From the cell containing the given text, extract its center point as [x, y] coordinate. 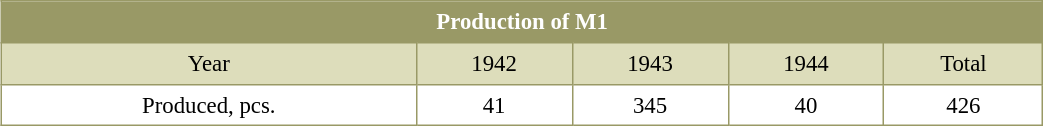
40 [806, 105]
1943 [650, 63]
426 [964, 105]
41 [494, 105]
Total [964, 63]
1944 [806, 63]
Produced, pcs. [210, 105]
1942 [494, 63]
Production of M1 [522, 22]
345 [650, 105]
Year [210, 63]
